Search for the cell housing the specified text and yield its [x, y] center coordinate. 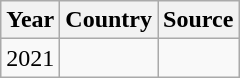
Source [198, 20]
2021 [30, 58]
Country [109, 20]
Year [30, 20]
